Return (X, Y) of the center of cell containing provided text 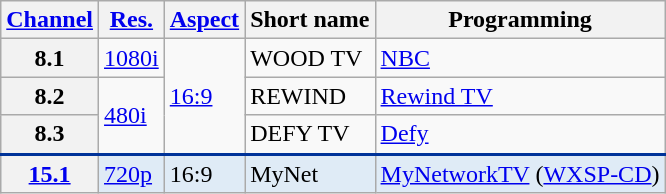
8.3 (50, 134)
Defy (520, 134)
NBC (520, 58)
WOOD TV (310, 58)
8.1 (50, 58)
15.1 (50, 174)
MyNetworkTV (WXSP-CD) (520, 174)
Res. (132, 20)
MyNet (310, 174)
Channel (50, 20)
8.2 (50, 96)
1080i (132, 58)
DEFY TV (310, 134)
Programming (520, 20)
Short name (310, 20)
480i (132, 116)
REWIND (310, 96)
720p (132, 174)
Aspect (204, 20)
Rewind TV (520, 96)
